Return [X, Y] of the center of cell containing provided text 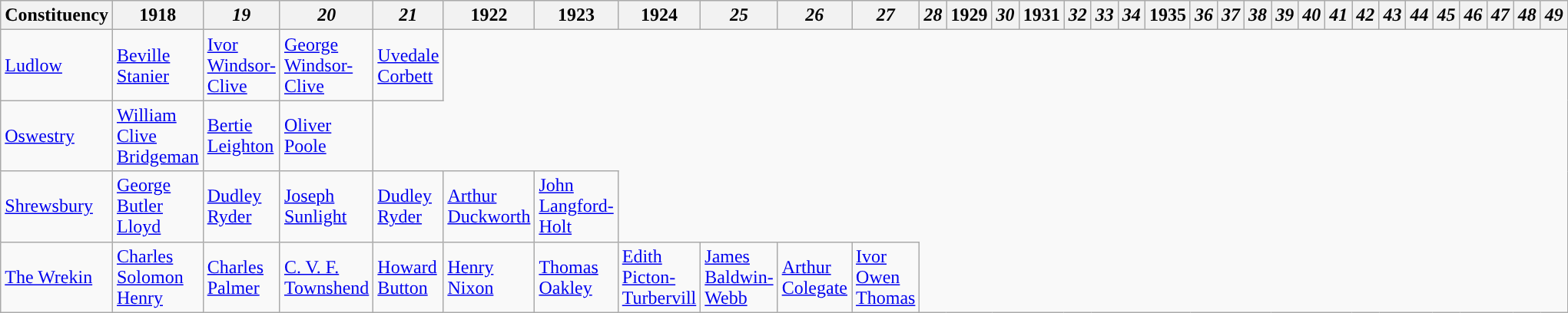
George Windsor-Clive [326, 65]
John Langford-Holt [576, 206]
Oliver Poole [326, 136]
Howard Button [409, 277]
43 [1392, 15]
20 [326, 15]
1924 [659, 15]
48 [1527, 15]
25 [739, 15]
37 [1231, 15]
42 [1366, 15]
44 [1420, 15]
40 [1312, 15]
Constituency [57, 15]
Ivor Windsor-Clive [241, 65]
Arthur Colegate [814, 277]
21 [409, 15]
William Clive Bridgeman [157, 136]
Henry Nixon [489, 277]
Oswestry [57, 136]
Ludlow [57, 65]
1922 [489, 15]
1931 [1042, 15]
33 [1105, 15]
Uvedale Corbett [409, 65]
The Wrekin [57, 277]
19 [241, 15]
Charles Palmer [241, 277]
James Baldwin-Webb [739, 277]
26 [814, 15]
C. V. F. Townshend [326, 277]
1935 [1168, 15]
1923 [576, 15]
Arthur Duckworth [489, 206]
28 [933, 15]
Charles Solomon Henry [157, 277]
47 [1500, 15]
34 [1131, 15]
41 [1338, 15]
49 [1553, 15]
Shrewsbury [57, 206]
39 [1285, 15]
30 [1005, 15]
45 [1446, 15]
George Butler Lloyd [157, 206]
Joseph Sunlight [326, 206]
32 [1077, 15]
Ivor Owen Thomas [886, 277]
1929 [970, 15]
46 [1474, 15]
Thomas Oakley [576, 277]
Bertie Leighton [241, 136]
38 [1258, 15]
27 [886, 15]
Beville Stanier [157, 65]
36 [1203, 15]
1918 [157, 15]
Edith Picton-Turbervill [659, 277]
